Determine the (X, Y) coordinate at the center of the cell enclosing the given text.  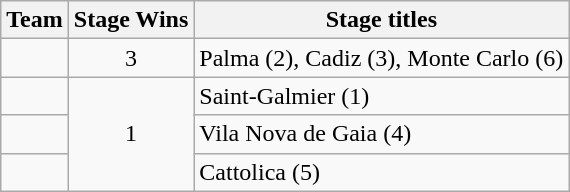
Team (35, 20)
Vila Nova de Gaia (4) (382, 134)
3 (131, 58)
1 (131, 134)
Palma (2), Cadiz (3), Monte Carlo (6) (382, 58)
Stage Wins (131, 20)
Stage titles (382, 20)
Cattolica (5) (382, 172)
Saint-Galmier (1) (382, 96)
